Return (X, Y) of the center of cell containing provided text 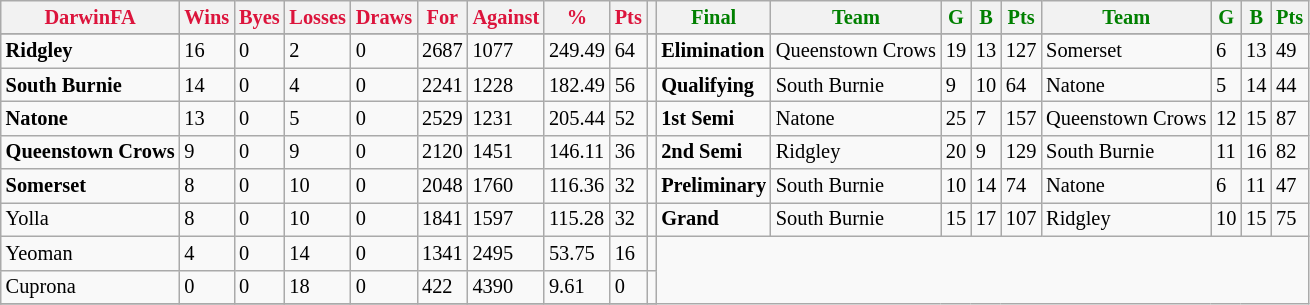
DarwinFA (90, 17)
17 (986, 219)
1341 (442, 253)
7 (986, 118)
146.11 (577, 152)
56 (628, 85)
129 (1021, 152)
Wins (206, 17)
2nd Semi (714, 152)
53.75 (577, 253)
Elimination (714, 51)
44 (1290, 85)
115.28 (577, 219)
157 (1021, 118)
1760 (506, 186)
1231 (506, 118)
25 (956, 118)
1841 (442, 219)
116.36 (577, 186)
Preliminary (714, 186)
2241 (442, 85)
Byes (259, 17)
Grand (714, 219)
87 (1290, 118)
Losses (317, 17)
1077 (506, 51)
Cuprona (90, 287)
12 (1226, 118)
49 (1290, 51)
Qualifying (714, 85)
2 (317, 51)
107 (1021, 219)
1228 (506, 85)
20 (956, 152)
Yeoman (90, 253)
For (442, 17)
1st Semi (714, 118)
9.61 (577, 287)
2529 (442, 118)
Final (714, 17)
1597 (506, 219)
47 (1290, 186)
2048 (442, 186)
249.49 (577, 51)
Draws (384, 17)
52 (628, 118)
4390 (506, 287)
82 (1290, 152)
19 (956, 51)
205.44 (577, 118)
Against (506, 17)
1451 (506, 152)
2687 (442, 51)
2120 (442, 152)
% (577, 17)
36 (628, 152)
422 (442, 287)
74 (1021, 186)
182.49 (577, 85)
18 (317, 287)
75 (1290, 219)
127 (1021, 51)
2495 (506, 253)
Yolla (90, 219)
